For the text-containing cell, return its midpoint in (X, Y) coordinate format. 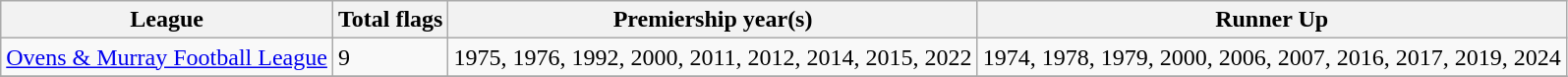
Runner Up (1272, 20)
Total flags (390, 20)
Premiership year(s) (713, 20)
1974, 1978, 1979, 2000, 2006, 2007, 2016, 2017, 2019, 2024 (1272, 57)
1975, 1976, 1992, 2000, 2011, 2012, 2014, 2015, 2022 (713, 57)
Ovens & Murray Football League (167, 57)
9 (390, 57)
League (167, 20)
